Return [X, Y] of the center of cell containing provided text 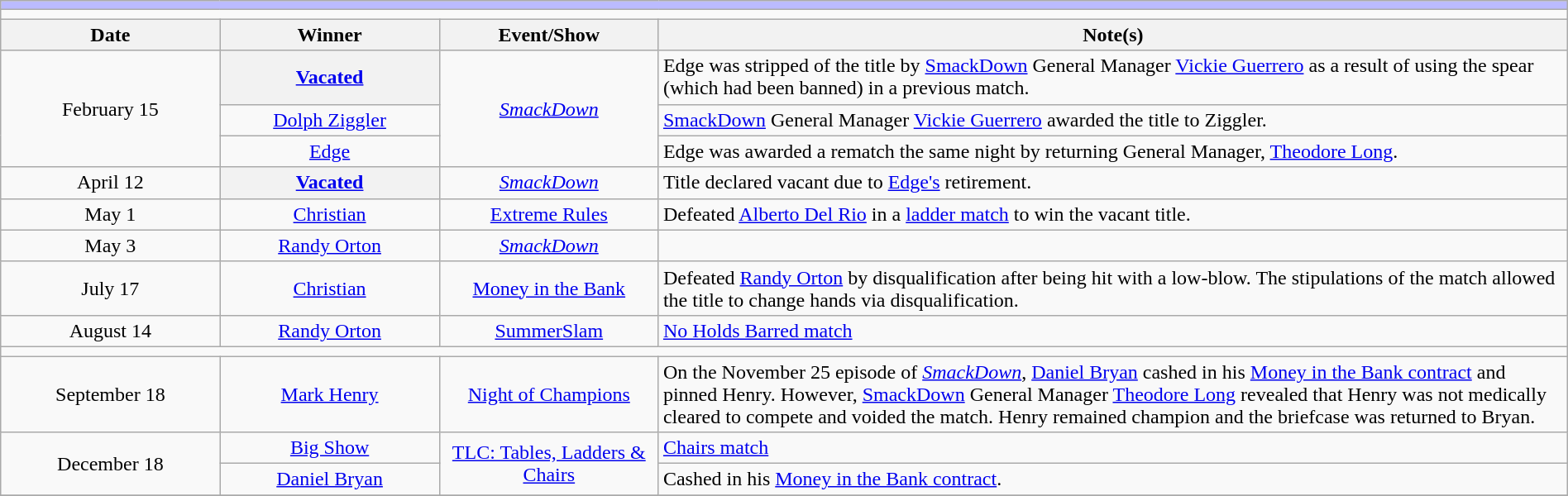
February 15 [111, 109]
Date [111, 35]
May 3 [111, 246]
Chairs match [1113, 448]
Title declared vacant due to Edge's retirement. [1113, 183]
July 17 [111, 288]
SummerSlam [549, 331]
Daniel Bryan [329, 479]
April 12 [111, 183]
September 18 [111, 393]
Edge [329, 151]
August 14 [111, 331]
Cashed in his Money in the Bank contract. [1113, 479]
Winner [329, 35]
Event/Show [549, 35]
Big Show [329, 448]
Edge was awarded a rematch the same night by returning General Manager, Theodore Long. [1113, 151]
No Holds Barred match [1113, 331]
Extreme Rules [549, 214]
May 1 [111, 214]
SmackDown General Manager Vickie Guerrero awarded the title to Ziggler. [1113, 120]
Note(s) [1113, 35]
Money in the Bank [549, 288]
Night of Champions [549, 393]
Dolph Ziggler [329, 120]
TLC: Tables, Ladders & Chairs [549, 464]
December 18 [111, 464]
Defeated Alberto Del Rio in a ladder match to win the vacant title. [1113, 214]
Mark Henry [329, 393]
